From the cell containing the given text, extract its center point as [X, Y] coordinate. 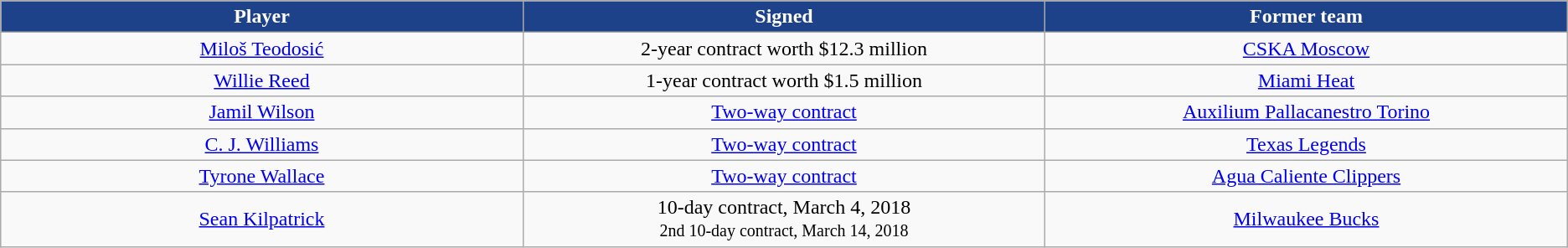
C. J. Williams [261, 144]
Sean Kilpatrick [261, 220]
Miami Heat [1307, 80]
Tyrone Wallace [261, 176]
Milwaukee Bucks [1307, 220]
Miloš Teodosić [261, 49]
Auxilium Pallacanestro Torino [1307, 112]
Willie Reed [261, 80]
Player [261, 17]
1-year contract worth $1.5 million [784, 80]
Signed [784, 17]
Texas Legends [1307, 144]
2-year contract worth $12.3 million [784, 49]
Agua Caliente Clippers [1307, 176]
CSKA Moscow [1307, 49]
Former team [1307, 17]
10-day contract, March 4, 20182nd 10-day contract, March 14, 2018 [784, 220]
Jamil Wilson [261, 112]
